Provide the (X, Y) coordinate of the cell's center where the given text is located.  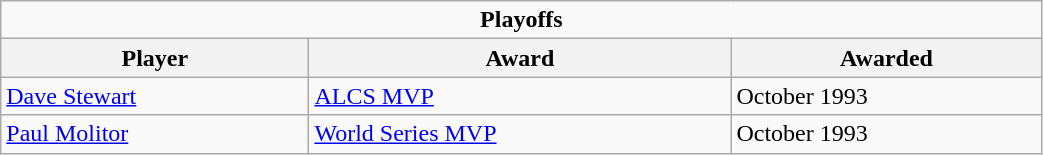
Paul Molitor (155, 134)
Award (520, 58)
Playoffs (522, 20)
Player (155, 58)
ALCS MVP (520, 96)
Awarded (886, 58)
World Series MVP (520, 134)
Dave Stewart (155, 96)
